For the text-containing cell, return its midpoint in (X, Y) coordinate format. 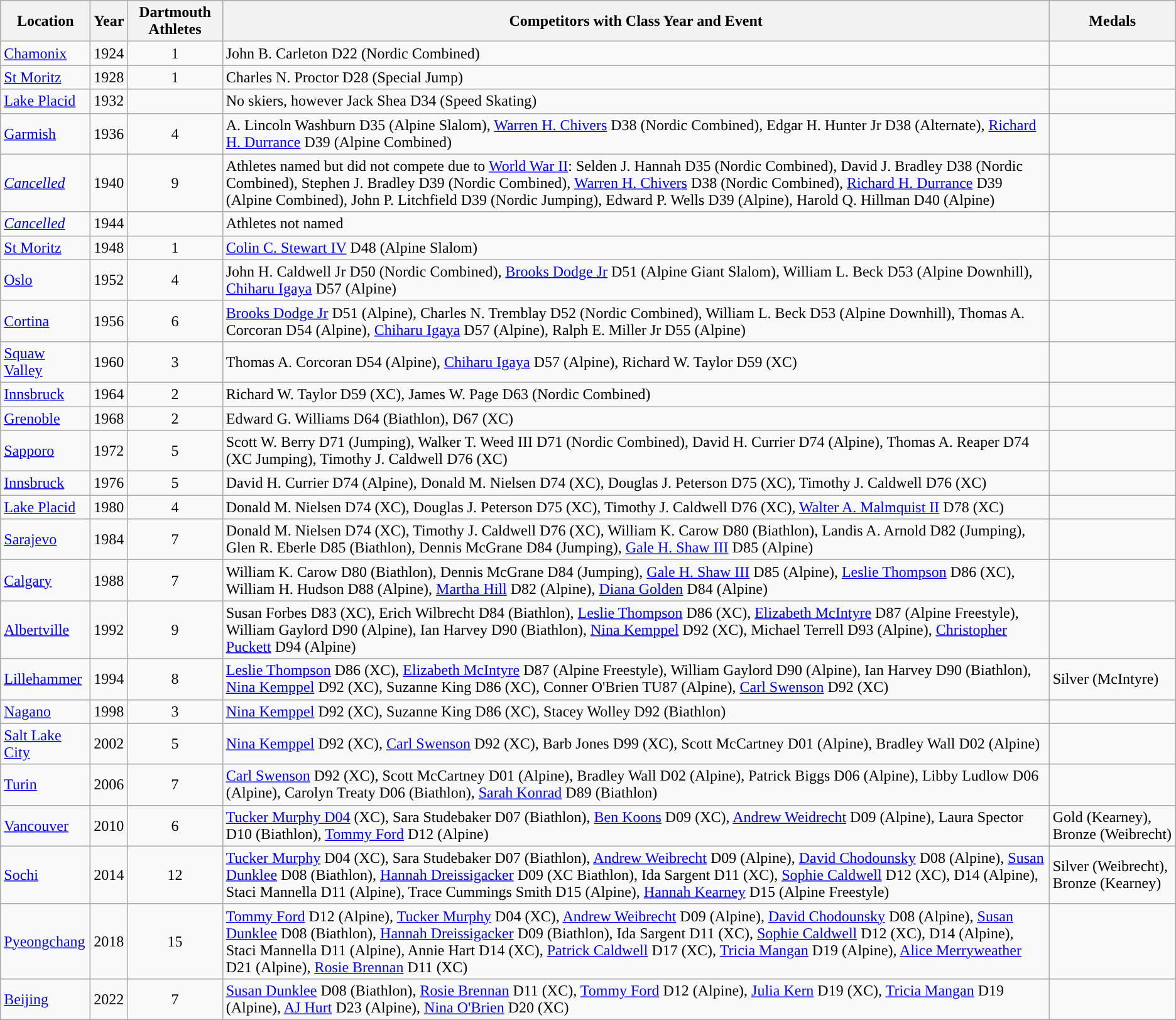
Location (45, 21)
1948 (109, 248)
Turin (45, 784)
1968 (109, 418)
Nina Kemppel D92 (XC), Suzanne King D86 (XC), Stacey Wolley D92 (Biathlon) (636, 711)
1960 (109, 362)
2006 (109, 784)
Athletes not named (636, 224)
1964 (109, 394)
1976 (109, 483)
Vancouver (45, 826)
Pyeongchang (45, 941)
Calgary (45, 581)
Beijing (45, 999)
No skiers, however Jack Shea D34 (Speed Skating) (636, 101)
Grenoble (45, 418)
2002 (109, 744)
15 (175, 941)
Sochi (45, 875)
Charles N. Proctor D28 (Special Jump) (636, 77)
Salt Lake City (45, 744)
Silver (Weibrecht), Bronze (Kearney) (1112, 875)
Year (109, 21)
1932 (109, 101)
1980 (109, 507)
1944 (109, 224)
Cortina (45, 321)
Edward G. Williams D64 (Biathlon), D67 (XC) (636, 418)
1956 (109, 321)
1988 (109, 581)
Richard W. Taylor D59 (XC), James W. Page D63 (Nordic Combined) (636, 394)
David H. Currier D74 (Alpine), Donald M. Nielsen D74 (XC), Douglas J. Peterson D75 (XC), Timothy J. Caldwell D76 (XC) (636, 483)
1972 (109, 451)
1992 (109, 630)
1998 (109, 711)
Chamonix (45, 53)
Sapporo (45, 451)
Squaw Valley (45, 362)
Silver (McIntyre) (1112, 679)
2014 (109, 875)
Nina Kemppel D92 (XC), Carl Swenson D92 (XC), Barb Jones D99 (XC), Scott McCartney D01 (Alpine), Bradley Wall D02 (Alpine) (636, 744)
1924 (109, 53)
1940 (109, 183)
Oslo (45, 280)
1994 (109, 679)
1952 (109, 280)
12 (175, 875)
8 (175, 679)
Garmish (45, 133)
Gold (Kearney), Bronze (Weibrecht) (1112, 826)
1984 (109, 539)
Albertville (45, 630)
2022 (109, 999)
Thomas A. Corcoran D54 (Alpine), Chiharu Igaya D57 (Alpine), Richard W. Taylor D59 (XC) (636, 362)
Dartmouth Athletes (175, 21)
Sarajevo (45, 539)
Competitors with Class Year and Event (636, 21)
Colin C. Stewart IV D48 (Alpine Slalom) (636, 248)
Lillehammer (45, 679)
1936 (109, 133)
1928 (109, 77)
John B. Carleton D22 (Nordic Combined) (636, 53)
Medals (1112, 21)
2010 (109, 826)
Nagano (45, 711)
Donald M. Nielsen D74 (XC), Douglas J. Peterson D75 (XC), Timothy J. Caldwell D76 (XC), Walter A. Malmquist II D78 (XC) (636, 507)
2018 (109, 941)
